Return (x, y) of the center of cell containing provided text 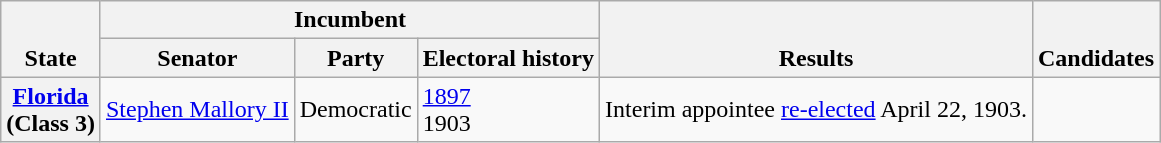
Party (356, 58)
State (51, 39)
Electoral history (508, 58)
Florida(Class 3) (51, 110)
Stephen Mallory II (197, 110)
Interim appointee re-elected April 22, 1903. (816, 110)
Senator (197, 58)
Candidates (1096, 39)
18971903 (508, 110)
Results (816, 39)
Incumbent (350, 20)
Democratic (356, 110)
